Identify which cell holds the provided text, then report its [X, Y] central coordinate. 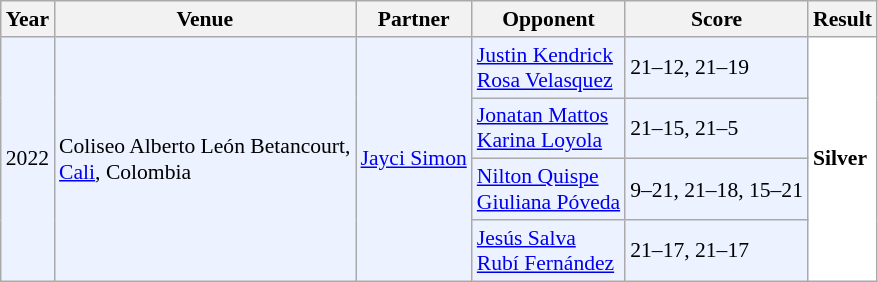
Year [28, 19]
Venue [204, 19]
Justin Kendrick Rosa Velasquez [548, 68]
Jayci Simon [414, 159]
21–12, 21–19 [716, 68]
Jesús Salva Rubí Fernández [548, 250]
Silver [842, 159]
Coliseo Alberto León Betancourt,Cali, Colombia [204, 159]
Score [716, 19]
9–21, 21–18, 15–21 [716, 190]
21–15, 21–5 [716, 128]
Nilton Quispe Giuliana Póveda [548, 190]
2022 [28, 159]
Jonatan Mattos Karina Loyola [548, 128]
Partner [414, 19]
Result [842, 19]
21–17, 21–17 [716, 250]
Opponent [548, 19]
